Scan for the cell matching the given text and deliver its (x, y) coordinate at center. 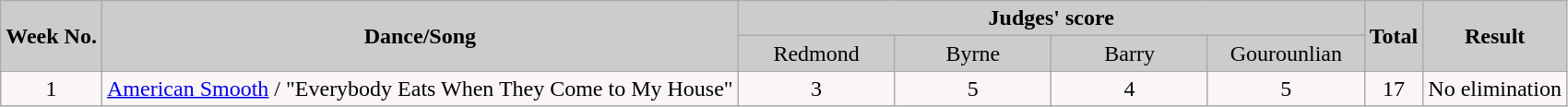
American Smooth / "Everybody Eats When They Come to My House" (420, 89)
No elimination (1495, 89)
Dance/Song (420, 36)
Week No. (52, 36)
Barry (1130, 53)
3 (816, 89)
17 (1394, 89)
Result (1495, 36)
Total (1394, 36)
Byrne (973, 53)
Judges' score (1051, 18)
4 (1130, 89)
Gourounlian (1286, 53)
1 (52, 89)
Redmond (816, 53)
